Return (x, y) of the center of cell containing provided text 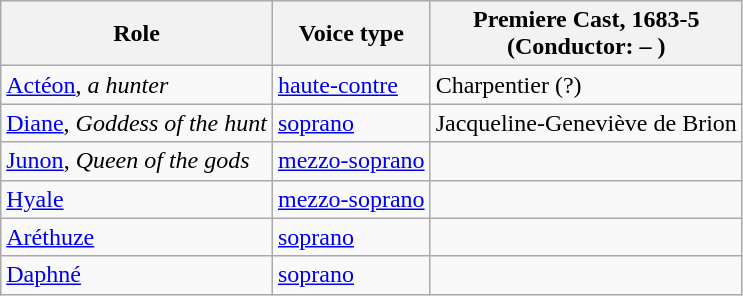
Actéon, a hunter (137, 85)
Diane, Goddess of the hunt (137, 123)
Jacqueline-Geneviève de Brion (586, 123)
Daphné (137, 275)
Role (137, 34)
Junon, Queen of the gods (137, 161)
Charpentier (?) (586, 85)
haute-contre (351, 85)
Aréthuze (137, 237)
Premiere Cast, 1683-5(Conductor: – ) (586, 34)
Hyale (137, 199)
Voice type (351, 34)
